Return (x, y) of the center of cell containing provided text 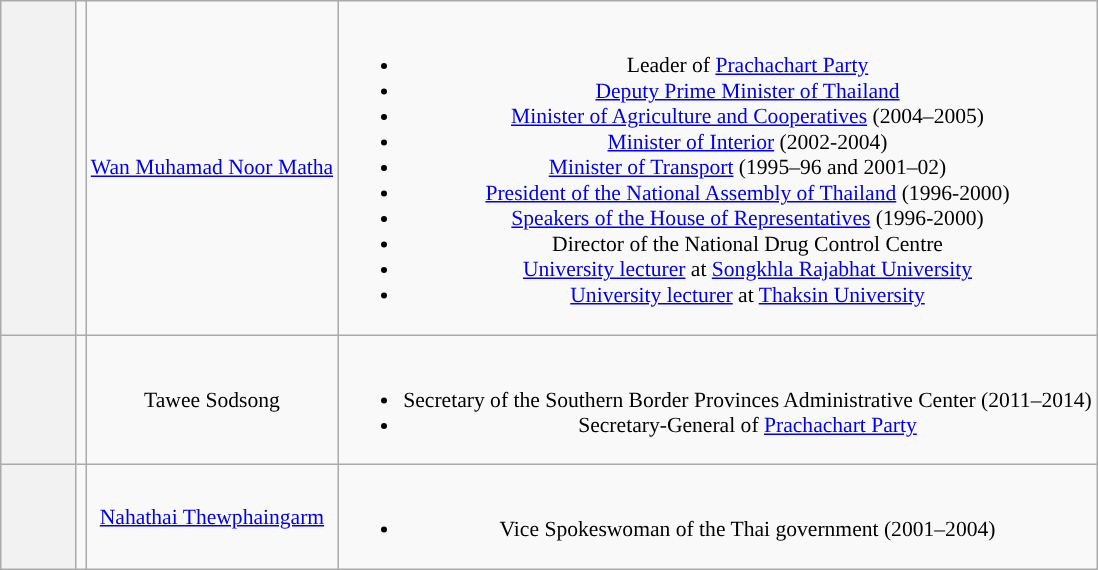
Tawee Sodsong (212, 400)
Wan Muhamad Noor Matha (212, 168)
Secretary of the Southern Border Provinces Administrative Center (2011–2014)Secretary-General of Prachachart Party (718, 400)
Vice Spokeswoman of the Thai government (2001–2004) (718, 517)
Nahathai Thewphaingarm (212, 517)
